Pinpoint the cell where the given text exists, returning its (X, Y) midpoint coordinate. 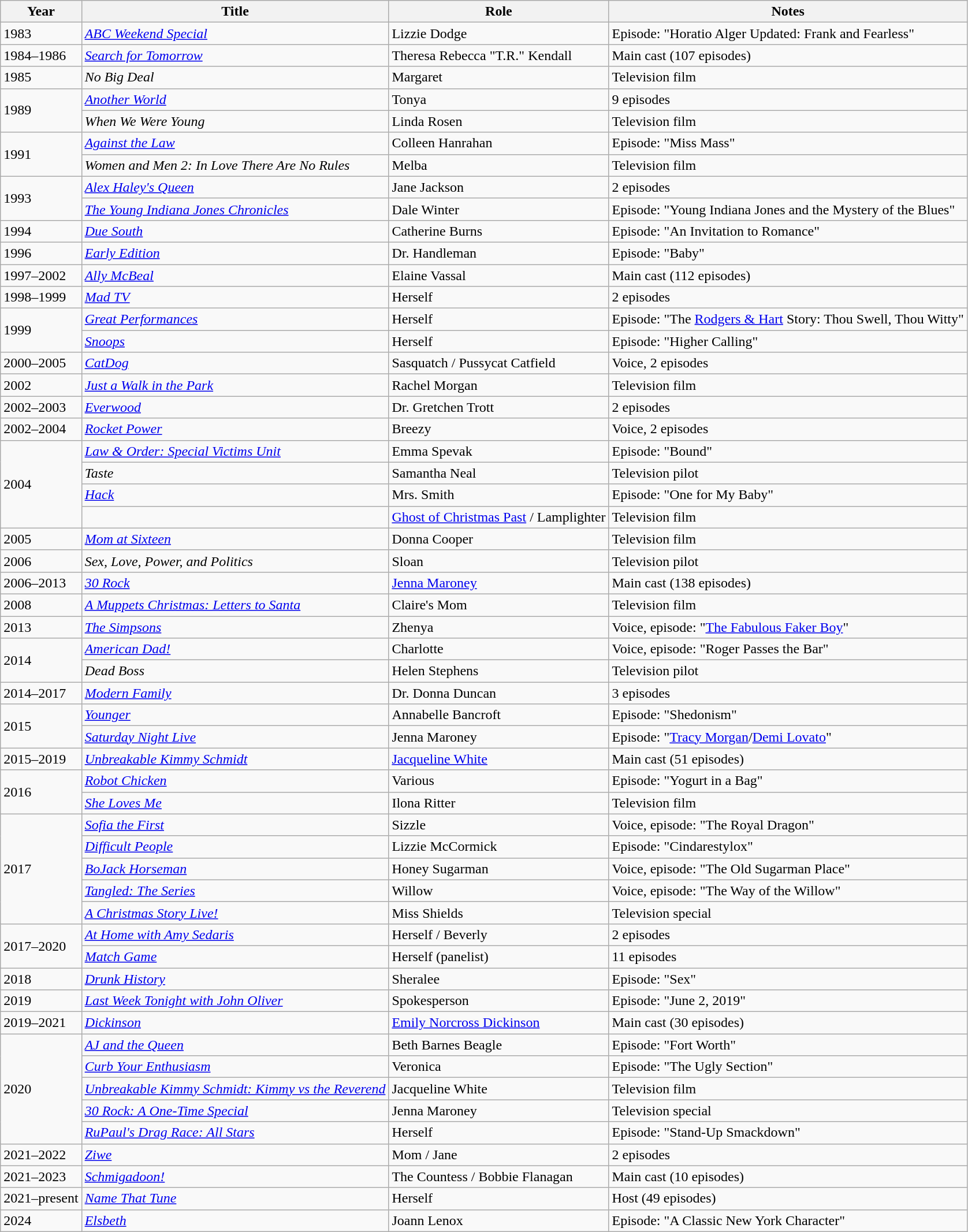
Main cast (10 episodes) (788, 1177)
30 Rock: A One-Time Special (235, 1111)
Another World (235, 99)
American Dad! (235, 649)
9 episodes (788, 99)
1997–2002 (41, 276)
CatDog (235, 363)
Unbreakable Kimmy Schmidt (235, 759)
Herself / Beverly (499, 935)
Episode: "Tracy Morgan/Demi Lovato" (788, 737)
Zhenya (499, 627)
2018 (41, 979)
3 episodes (788, 693)
Against the Law (235, 143)
Alex Haley's Queen (235, 187)
Law & Order: Special Victims Unit (235, 451)
Year (41, 12)
Ghost of Christmas Past / Lamplighter (499, 517)
Voice, episode: "The Fabulous Faker Boy" (788, 627)
Colleen Hanrahan (499, 143)
Name That Tune (235, 1198)
Younger (235, 715)
When We Were Young (235, 121)
RuPaul's Drag Race: All Stars (235, 1133)
Annabelle Bancroft (499, 715)
Willow (499, 891)
The Countess / Bobbie Flanagan (499, 1177)
2019–2021 (41, 1023)
2002 (41, 385)
A Muppets Christmas: Letters to Santa (235, 605)
Voice, episode: "Roger Passes the Bar" (788, 649)
Dickinson (235, 1023)
30 Rock (235, 583)
2017–2020 (41, 946)
Main cast (107 episodes) (788, 55)
1984–1986 (41, 55)
Beth Barnes Beagle (499, 1045)
Tonya (499, 99)
Episode: "Young Indiana Jones and the Mystery of the Blues" (788, 209)
Sheralee (499, 979)
ABC Weekend Special (235, 34)
Last Week Tonight with John Oliver (235, 1001)
2000–2005 (41, 363)
Dr. Donna Duncan (499, 693)
Episode: "The Rodgers & Hart Story: Thou Swell, Thou Witty" (788, 319)
1994 (41, 231)
2016 (41, 792)
Miss Shields (499, 913)
Jane Jackson (499, 187)
Main cast (30 episodes) (788, 1023)
Ally McBeal (235, 276)
Dr. Gretchen Trott (499, 407)
1983 (41, 34)
Unbreakable Kimmy Schmidt: Kimmy vs the Reverend (235, 1089)
Mom at Sixteen (235, 539)
Tangled: The Series (235, 891)
Lizzie Dodge (499, 34)
2006–2013 (41, 583)
Claire's Mom (499, 605)
1996 (41, 253)
No Big Deal (235, 77)
Modern Family (235, 693)
Spokesperson (499, 1001)
The Simpsons (235, 627)
Ilona Ritter (499, 803)
Due South (235, 231)
Role (499, 12)
2006 (41, 561)
2021–2023 (41, 1177)
Main cast (112 episodes) (788, 276)
Just a Walk in the Park (235, 385)
Donna Cooper (499, 539)
Sex, Love, Power, and Politics (235, 561)
Episode: "Cindarestylox" (788, 847)
2015–2019 (41, 759)
Melba (499, 165)
Sasquatch / Pussycat Catfield (499, 363)
Episode: "June 2, 2019" (788, 1001)
Samantha Neal (499, 473)
Elsbeth (235, 1220)
1991 (41, 154)
Breezy (499, 429)
Margaret (499, 77)
2019 (41, 1001)
Episode: "Higher Calling" (788, 341)
Elaine Vassal (499, 276)
A Christmas Story Live! (235, 913)
Mom / Jane (499, 1155)
2021–2022 (41, 1155)
2004 (41, 484)
Dead Boss (235, 671)
1993 (41, 198)
Taste (235, 473)
Helen Stephens (499, 671)
Match Game (235, 956)
Search for Tomorrow (235, 55)
Early Edition (235, 253)
Emily Norcross Dickinson (499, 1023)
Difficult People (235, 847)
2017 (41, 869)
Episode: "A Classic New York Character" (788, 1220)
Voice, episode: "The Royal Dragon" (788, 825)
1985 (41, 77)
Host (49 episodes) (788, 1198)
2020 (41, 1089)
Main cast (138 episodes) (788, 583)
Episode: "Sex" (788, 979)
Episode: "An Invitation to Romance" (788, 231)
Ziwe (235, 1155)
Voice, episode: "The Way of the Willow" (788, 891)
Dr. Handleman (499, 253)
Episode: "Miss Mass" (788, 143)
2013 (41, 627)
Hack (235, 495)
Herself (panelist) (499, 956)
Women and Men 2: In Love There Are No Rules (235, 165)
Curb Your Enthusiasm (235, 1067)
Schmigadoon! (235, 1177)
Veronica (499, 1067)
AJ and the Queen (235, 1045)
Sloan (499, 561)
Episode: "Horatio Alger Updated: Frank and Fearless" (788, 34)
Robot Chicken (235, 781)
Dale Winter (499, 209)
At Home with Amy Sedaris (235, 935)
Episode: "Shedonism" (788, 715)
Everwood (235, 407)
Notes (788, 12)
Drunk History (235, 979)
2014 (41, 660)
Episode: "One for My Baby" (788, 495)
Various (499, 781)
2005 (41, 539)
Mad TV (235, 297)
Episode: "Yogurt in a Bag" (788, 781)
1999 (41, 330)
2002–2003 (41, 407)
2024 (41, 1220)
1998–1999 (41, 297)
Main cast (51 episodes) (788, 759)
2008 (41, 605)
Rocket Power (235, 429)
Saturday Night Live (235, 737)
Sizzle (499, 825)
Linda Rosen (499, 121)
Episode: "Bound" (788, 451)
Episode: "Fort Worth" (788, 1045)
Snoops (235, 341)
2015 (41, 726)
Honey Sugarman (499, 869)
Charlotte (499, 649)
Sofia the First (235, 825)
BoJack Horseman (235, 869)
Rachel Morgan (499, 385)
2014–2017 (41, 693)
Theresa Rebecca "T.R." Kendall (499, 55)
Episode: "The Ugly Section" (788, 1067)
2021–present (41, 1198)
Voice, episode: "The Old Sugarman Place" (788, 869)
Mrs. Smith (499, 495)
2002–2004 (41, 429)
Lizzie McCormick (499, 847)
11 episodes (788, 956)
Great Performances (235, 319)
1989 (41, 110)
Episode: "Stand-Up Smackdown" (788, 1133)
The Young Indiana Jones Chronicles (235, 209)
Title (235, 12)
Catherine Burns (499, 231)
She Loves Me (235, 803)
Emma Spevak (499, 451)
Joann Lenox (499, 1220)
Episode: "Baby" (788, 253)
